From the cell containing the given text, extract its center point as (X, Y) coordinate. 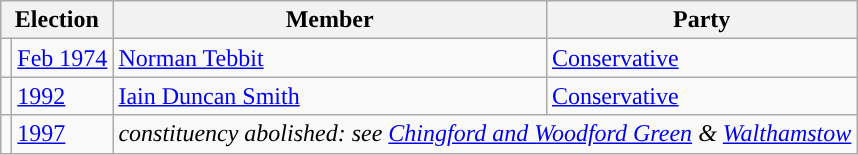
Feb 1974 (62, 58)
Party (701, 20)
Member (330, 20)
Norman Tebbit (330, 58)
constituency abolished: see Chingford and Woodford Green & Walthamstow (485, 134)
Election (57, 20)
Iain Duncan Smith (330, 96)
1992 (62, 96)
1997 (62, 134)
